Identify which cell holds the provided text, then report its (X, Y) central coordinate. 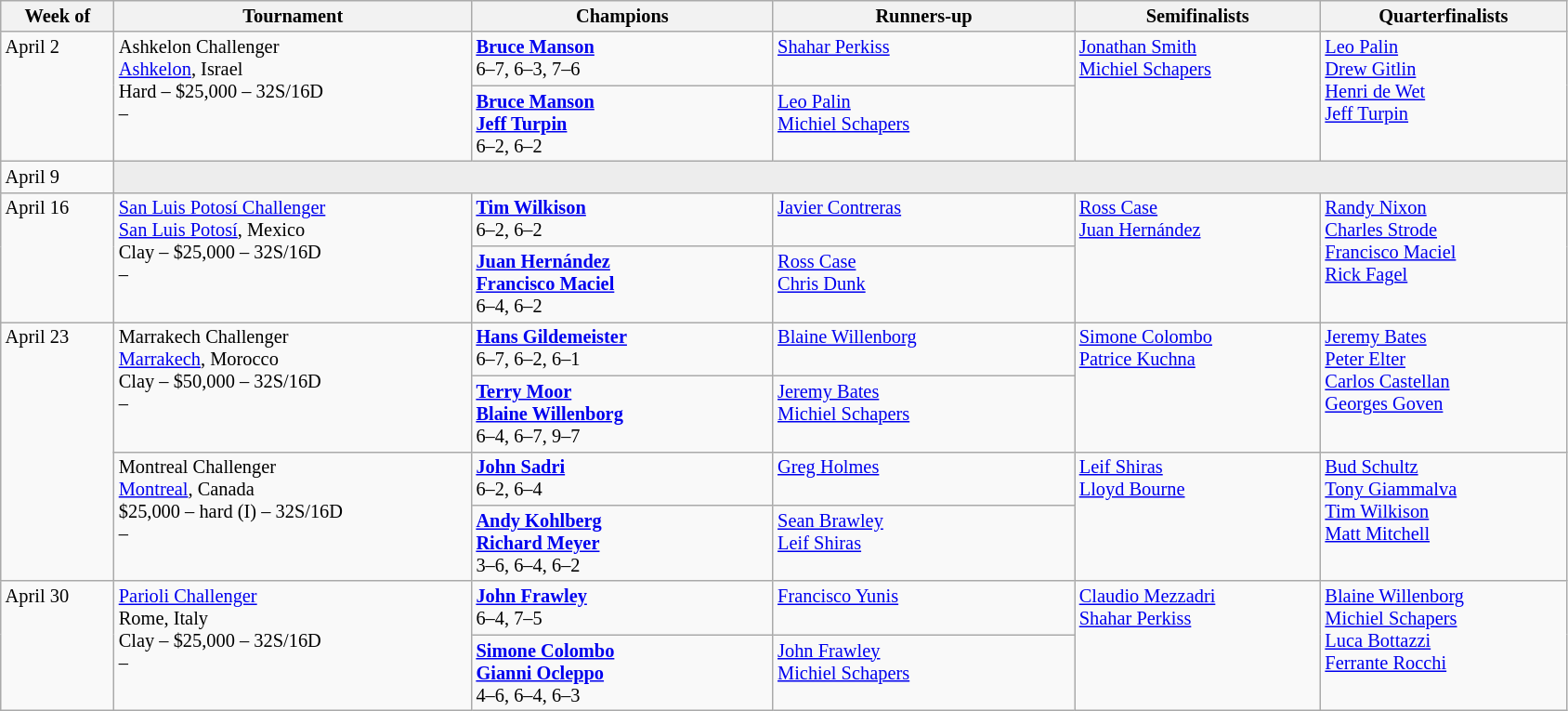
Terry Moor Blaine Willenborg6–4, 6–7, 9–7 (622, 414)
Bruce Manson 6–7, 6–3, 7–6 (622, 59)
Quarterfinalists (1444, 16)
Champions (622, 16)
Montreal Challenger Montreal, Canada$25,000 – hard (I) – 32S/16D – (294, 517)
April 9 (58, 177)
Jeremy Bates Michiel Schapers (923, 414)
Marrakech Challenger Marrakech, MoroccoClay – $50,000 – 32S/16D – (294, 387)
Shahar Perkiss (923, 59)
Jonathan Smith Michiel Schapers (1198, 97)
Leo Palin Drew Gitlin Henri de Wet Jeff Turpin (1444, 97)
Bruce Manson Jeff Turpin6–2, 6–2 (622, 124)
Runners-up (923, 16)
Week of (58, 16)
Juan Hernández Francisco Maciel6–4, 6–2 (622, 284)
Ross Case Juan Hernández (1198, 257)
April 16 (58, 257)
Parioli Challenger Rome, ItalyClay – $25,000 – 32S/16D – (294, 645)
Ross Case Chris Dunk (923, 284)
Sean Brawley Leif Shiras (923, 543)
Blaine Willenborg (923, 349)
Hans Gildemeister 6–7, 6–2, 6–1 (622, 349)
Semifinalists (1198, 16)
Jeremy Bates Peter Elter Carlos Castellan Georges Goven (1444, 387)
John Sadri 6–2, 6–4 (622, 479)
San Luis Potosí Challenger San Luis Potosí, MexicoClay – $25,000 – 32S/16D – (294, 257)
Simone Colombo Patrice Kuchna (1198, 387)
John Frawley 6–4, 7–5 (622, 608)
John Frawley Michiel Schapers (923, 673)
April 30 (58, 645)
Tim Wilkison 6–2, 6–2 (622, 219)
Bud Schultz Tony Giammalva Tim Wilkison Matt Mitchell (1444, 517)
April 2 (58, 97)
Tournament (294, 16)
Leif Shiras Lloyd Bourne (1198, 517)
Ashkelon Challenger Ashkelon, IsraelHard – $25,000 – 32S/16D – (294, 97)
Greg Holmes (923, 479)
Randy Nixon Charles Strode Francisco Maciel Rick Fagel (1444, 257)
April 23 (58, 452)
Claudio Mezzadri Shahar Perkiss (1198, 645)
Javier Contreras (923, 219)
Andy Kohlberg Richard Meyer3–6, 6–4, 6–2 (622, 543)
Simone Colombo Gianni Ocleppo4–6, 6–4, 6–3 (622, 673)
Francisco Yunis (923, 608)
Leo Palin Michiel Schapers (923, 124)
Blaine Willenborg Michiel Schapers Luca Bottazzi Ferrante Rocchi (1444, 645)
